For the text-containing cell, return its midpoint in [x, y] coordinate format. 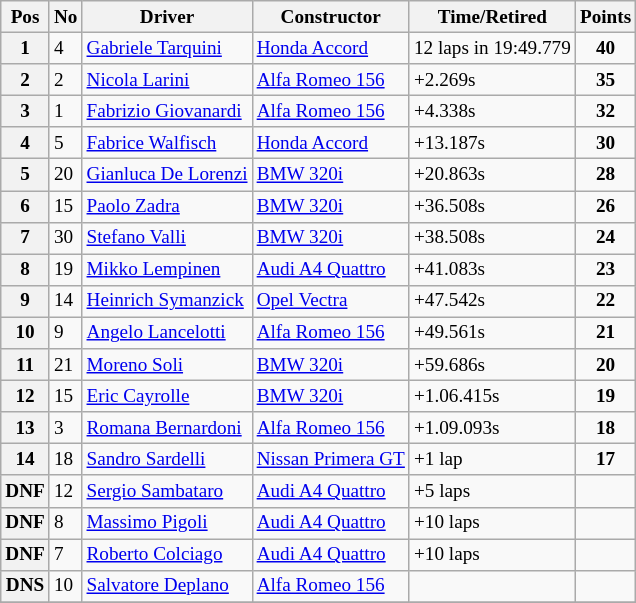
DNS [26, 586]
Gabriele Tarquini [167, 48]
35 [605, 80]
+47.542s [492, 301]
+41.083s [492, 270]
17 [605, 460]
Stefano Valli [167, 238]
Heinrich Symanzick [167, 301]
+36.508s [492, 206]
Sergio Sambataro [167, 491]
Salvatore Deplano [167, 586]
+59.686s [492, 365]
+1 lap [492, 460]
Mikko Lempinen [167, 270]
+2.269s [492, 80]
+1.09.093s [492, 428]
Sandro Sardelli [167, 460]
Driver [167, 17]
+1.06.415s [492, 396]
Time/Retired [492, 17]
Fabrice Walfisch [167, 143]
12 laps in 19:49.779 [492, 48]
26 [605, 206]
11 [26, 365]
+49.561s [492, 333]
6 [26, 206]
Paolo Zadra [167, 206]
No [66, 17]
40 [605, 48]
Opel Vectra [330, 301]
Moreno Soli [167, 365]
13 [26, 428]
Fabrizio Giovanardi [167, 111]
Roberto Colciago [167, 554]
Eric Cayrolle [167, 396]
Romana Bernardoni [167, 428]
Gianluca De Lorenzi [167, 175]
+20.863s [492, 175]
23 [605, 270]
24 [605, 238]
28 [605, 175]
Nissan Primera GT [330, 460]
Constructor [330, 17]
+38.508s [492, 238]
Angelo Lancelotti [167, 333]
+13.187s [492, 143]
Nicola Larini [167, 80]
+4.338s [492, 111]
32 [605, 111]
+5 laps [492, 491]
Pos [26, 17]
22 [605, 301]
Points [605, 17]
Massimo Pigoli [167, 523]
